Find where the given text appears and provide that cell's center as (X, Y) coordinate. 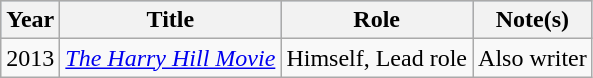
Year (30, 20)
2013 (30, 58)
Himself, Lead role (377, 58)
Role (377, 20)
Also writer (533, 58)
Title (170, 20)
Note(s) (533, 20)
The Harry Hill Movie (170, 58)
